Find where the given text appears and provide that cell's center as [X, Y] coordinate. 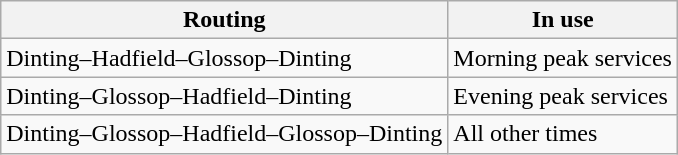
Dinting–Glossop–Hadfield–Glossop–Dinting [224, 134]
Evening peak services [563, 96]
Dinting–Hadfield–Glossop–Dinting [224, 58]
Routing [224, 20]
In use [563, 20]
Dinting–Glossop–Hadfield–Dinting [224, 96]
Morning peak services [563, 58]
All other times [563, 134]
